Find where the given text appears and provide that cell's center as [x, y] coordinate. 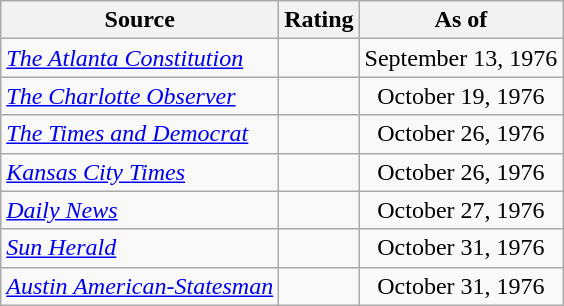
Source [140, 20]
Austin American-Statesman [140, 286]
October 19, 1976 [461, 96]
Daily News [140, 210]
October 27, 1976 [461, 210]
Rating [319, 20]
September 13, 1976 [461, 58]
Sun Herald [140, 248]
Kansas City Times [140, 172]
As of [461, 20]
The Atlanta Constitution [140, 58]
The Times and Democrat [140, 134]
The Charlotte Observer [140, 96]
